Output the (X, Y) coordinate of the center of the cell containing the given text.  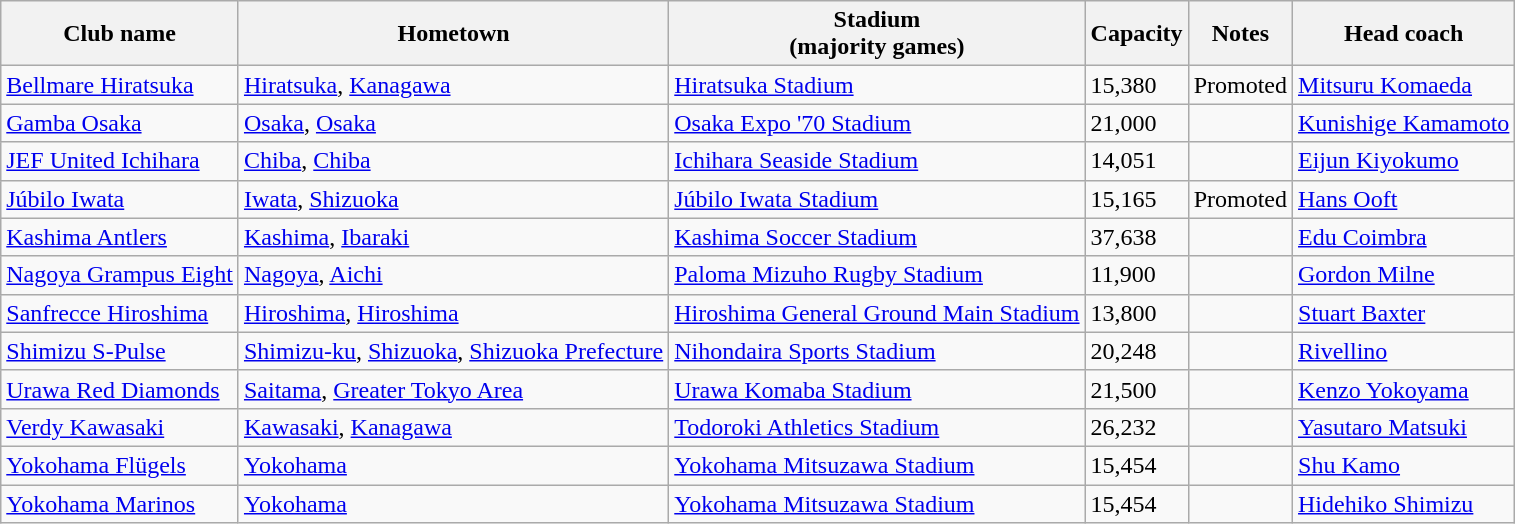
Osaka Expo '70 Stadium (877, 123)
Hiroshima, Hiroshima (453, 313)
Sanfrecce Hiroshima (120, 313)
Hiratsuka, Kanagawa (453, 85)
Júbilo Iwata Stadium (877, 199)
Kawasaki, Kanagawa (453, 427)
Urawa Komaba Stadium (877, 389)
Kunishige Kamamoto (1404, 123)
Bellmare Hiratsuka (120, 85)
Shimizu-ku, Shizuoka, Shizuoka Prefecture (453, 351)
Saitama, Greater Tokyo Area (453, 389)
Júbilo Iwata (120, 199)
Osaka, Osaka (453, 123)
Stuart Baxter (1404, 313)
Paloma Mizuho Rugby Stadium (877, 275)
Hiratsuka Stadium (877, 85)
Shimizu S-Pulse (120, 351)
Stadium (majority games) (877, 34)
Nagoya Grampus Eight (120, 275)
Gamba Osaka (120, 123)
Ichihara Seaside Stadium (877, 161)
Club name (120, 34)
Capacity (1136, 34)
Hometown (453, 34)
Mitsuru Komaeda (1404, 85)
21,000 (1136, 123)
37,638 (1136, 237)
Eijun Kiyokumo (1404, 161)
Kenzo Yokoyama (1404, 389)
Notes (1240, 34)
Chiba, Chiba (453, 161)
Hidehiko Shimizu (1404, 503)
Yasutaro Matsuki (1404, 427)
Yokohama Marinos (120, 503)
14,051 (1136, 161)
Gordon Milne (1404, 275)
Kashima Antlers (120, 237)
Todoroki Athletics Stadium (877, 427)
Nihondaira Sports Stadium (877, 351)
Hans Ooft (1404, 199)
21,500 (1136, 389)
Urawa Red Diamonds (120, 389)
Kashima, Ibaraki (453, 237)
Shu Kamo (1404, 465)
Hiroshima General Ground Main Stadium (877, 313)
20,248 (1136, 351)
15,380 (1136, 85)
Kashima Soccer Stadium (877, 237)
Edu Coimbra (1404, 237)
Yokohama Flügels (120, 465)
13,800 (1136, 313)
Head coach (1404, 34)
Verdy Kawasaki (120, 427)
Nagoya, Aichi (453, 275)
Rivellino (1404, 351)
26,232 (1136, 427)
Iwata, Shizuoka (453, 199)
15,165 (1136, 199)
11,900 (1136, 275)
JEF United Ichihara (120, 161)
